Return [x, y] of the center of cell containing provided text 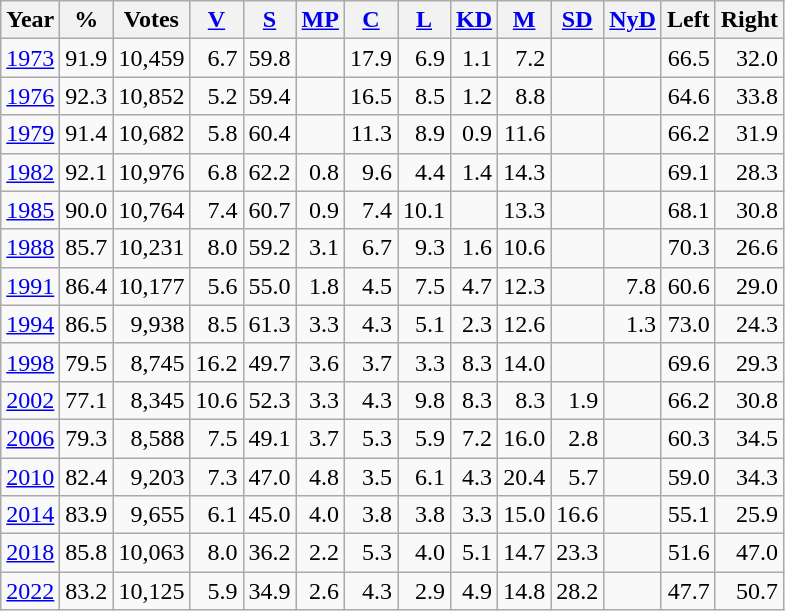
32.0 [749, 58]
3.6 [320, 362]
9.6 [370, 172]
91.4 [86, 134]
% [86, 20]
Right [749, 20]
52.3 [270, 400]
2006 [30, 438]
9.8 [424, 400]
9,938 [152, 324]
60.6 [688, 286]
2002 [30, 400]
49.7 [270, 362]
59.0 [688, 477]
20.4 [524, 477]
47.7 [688, 591]
16.0 [524, 438]
60.4 [270, 134]
14.0 [524, 362]
V [216, 20]
2.9 [424, 591]
4.5 [370, 286]
29.3 [749, 362]
31.9 [749, 134]
85.7 [86, 248]
26.6 [749, 248]
36.2 [270, 553]
2014 [30, 515]
59.4 [270, 96]
61.3 [270, 324]
2.8 [578, 438]
2010 [30, 477]
1.9 [578, 400]
Votes [152, 20]
2018 [30, 553]
10,063 [152, 553]
1982 [30, 172]
11.3 [370, 134]
62.2 [270, 172]
2.2 [320, 553]
83.9 [86, 515]
29.0 [749, 286]
7.8 [633, 286]
1.4 [474, 172]
1973 [30, 58]
16.6 [578, 515]
86.4 [86, 286]
91.9 [86, 58]
12.3 [524, 286]
1.8 [320, 286]
55.0 [270, 286]
24.3 [749, 324]
11.6 [524, 134]
M [524, 20]
10,682 [152, 134]
1.1 [474, 58]
1976 [30, 96]
10,459 [152, 58]
2022 [30, 591]
2.3 [474, 324]
86.5 [86, 324]
6.8 [216, 172]
1.3 [633, 324]
79.5 [86, 362]
92.3 [86, 96]
1991 [30, 286]
5.2 [216, 96]
68.1 [688, 210]
C [370, 20]
49.1 [270, 438]
14.3 [524, 172]
4.8 [320, 477]
4.7 [474, 286]
9,203 [152, 477]
8,745 [152, 362]
60.7 [270, 210]
92.1 [86, 172]
9.3 [424, 248]
1.6 [474, 248]
Left [688, 20]
4.9 [474, 591]
3.5 [370, 477]
1979 [30, 134]
MP [320, 20]
6.9 [424, 58]
10,976 [152, 172]
4.4 [424, 172]
60.3 [688, 438]
34.5 [749, 438]
Year [30, 20]
8,345 [152, 400]
85.8 [86, 553]
16.5 [370, 96]
50.7 [749, 591]
S [270, 20]
23.3 [578, 553]
1988 [30, 248]
7.3 [216, 477]
10,852 [152, 96]
1994 [30, 324]
83.2 [86, 591]
82.4 [86, 477]
16.2 [216, 362]
69.1 [688, 172]
14.7 [524, 553]
10.1 [424, 210]
5.8 [216, 134]
64.6 [688, 96]
66.5 [688, 58]
1998 [30, 362]
55.1 [688, 515]
5.7 [578, 477]
10,125 [152, 591]
59.8 [270, 58]
2.6 [320, 591]
28.3 [749, 172]
14.8 [524, 591]
51.6 [688, 553]
90.0 [86, 210]
33.8 [749, 96]
45.0 [270, 515]
10,177 [152, 286]
0.8 [320, 172]
10,764 [152, 210]
59.2 [270, 248]
73.0 [688, 324]
L [424, 20]
1.2 [474, 96]
8,588 [152, 438]
8.8 [524, 96]
70.3 [688, 248]
34.9 [270, 591]
9,655 [152, 515]
8.9 [424, 134]
15.0 [524, 515]
3.1 [320, 248]
SD [578, 20]
NyD [633, 20]
34.3 [749, 477]
12.6 [524, 324]
69.6 [688, 362]
5.6 [216, 286]
28.2 [578, 591]
77.1 [86, 400]
10,231 [152, 248]
13.3 [524, 210]
79.3 [86, 438]
17.9 [370, 58]
25.9 [749, 515]
KD [474, 20]
1985 [30, 210]
